Find where the given text appears and provide that cell's center as [x, y] coordinate. 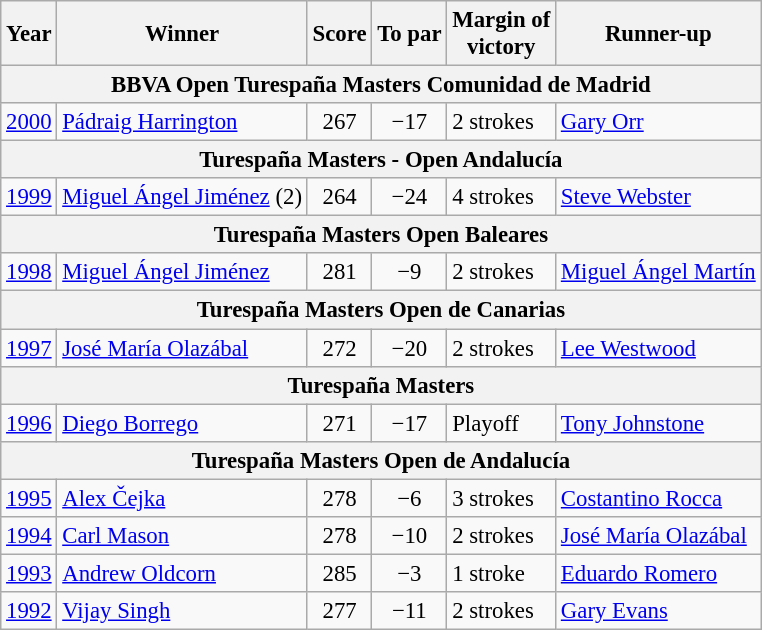
272 [340, 348]
281 [340, 273]
−3 [410, 573]
1994 [29, 536]
Turespaña Masters Open Baleares [381, 235]
Turespaña Masters [381, 385]
Alex Čejka [182, 498]
Runner-up [658, 34]
Score [340, 34]
Eduardo Romero [658, 573]
Gary Evans [658, 611]
1996 [29, 423]
1993 [29, 573]
Year [29, 34]
4 strokes [502, 197]
−10 [410, 536]
Pádraig Harrington [182, 122]
Lee Westwood [658, 348]
To par [410, 34]
1998 [29, 273]
1997 [29, 348]
1 stroke [502, 573]
Margin ofvictory [502, 34]
Turespaña Masters Open de Andalucía [381, 460]
264 [340, 197]
−9 [410, 273]
Gary Orr [658, 122]
BBVA Open Turespaña Masters Comunidad de Madrid [381, 85]
Winner [182, 34]
1999 [29, 197]
Steve Webster [658, 197]
−24 [410, 197]
Carl Mason [182, 536]
277 [340, 611]
2000 [29, 122]
Miguel Ángel Jiménez [182, 273]
−11 [410, 611]
285 [340, 573]
3 strokes [502, 498]
Turespaña Masters - Open Andalucía [381, 160]
Miguel Ángel Jiménez (2) [182, 197]
Diego Borrego [182, 423]
1992 [29, 611]
Turespaña Masters Open de Canarias [381, 310]
267 [340, 122]
Playoff [502, 423]
Tony Johnstone [658, 423]
271 [340, 423]
−6 [410, 498]
Andrew Oldcorn [182, 573]
−20 [410, 348]
Vijay Singh [182, 611]
1995 [29, 498]
Miguel Ángel Martín [658, 273]
Costantino Rocca [658, 498]
